Output the [X, Y] coordinate of the center of the cell containing the given text.  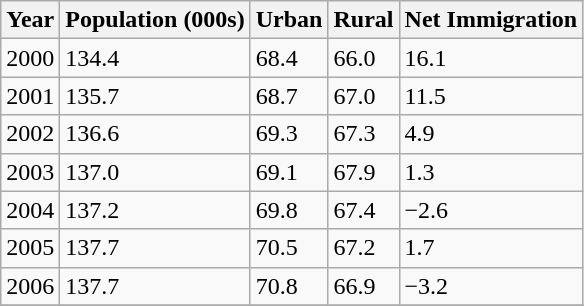
67.9 [364, 172]
134.4 [155, 58]
16.1 [491, 58]
137.0 [155, 172]
Net Immigration [491, 20]
1.3 [491, 172]
2001 [30, 96]
69.8 [289, 210]
4.9 [491, 134]
70.8 [289, 286]
67.0 [364, 96]
68.4 [289, 58]
−2.6 [491, 210]
2005 [30, 248]
2000 [30, 58]
69.1 [289, 172]
2003 [30, 172]
67.4 [364, 210]
136.6 [155, 134]
2002 [30, 134]
2004 [30, 210]
67.3 [364, 134]
68.7 [289, 96]
−3.2 [491, 286]
Rural [364, 20]
66.0 [364, 58]
67.2 [364, 248]
66.9 [364, 286]
Population (000s) [155, 20]
Urban [289, 20]
135.7 [155, 96]
Year [30, 20]
70.5 [289, 248]
11.5 [491, 96]
1.7 [491, 248]
137.2 [155, 210]
69.3 [289, 134]
2006 [30, 286]
